Pinpoint the cell where the given text exists, returning its [X, Y] midpoint coordinate. 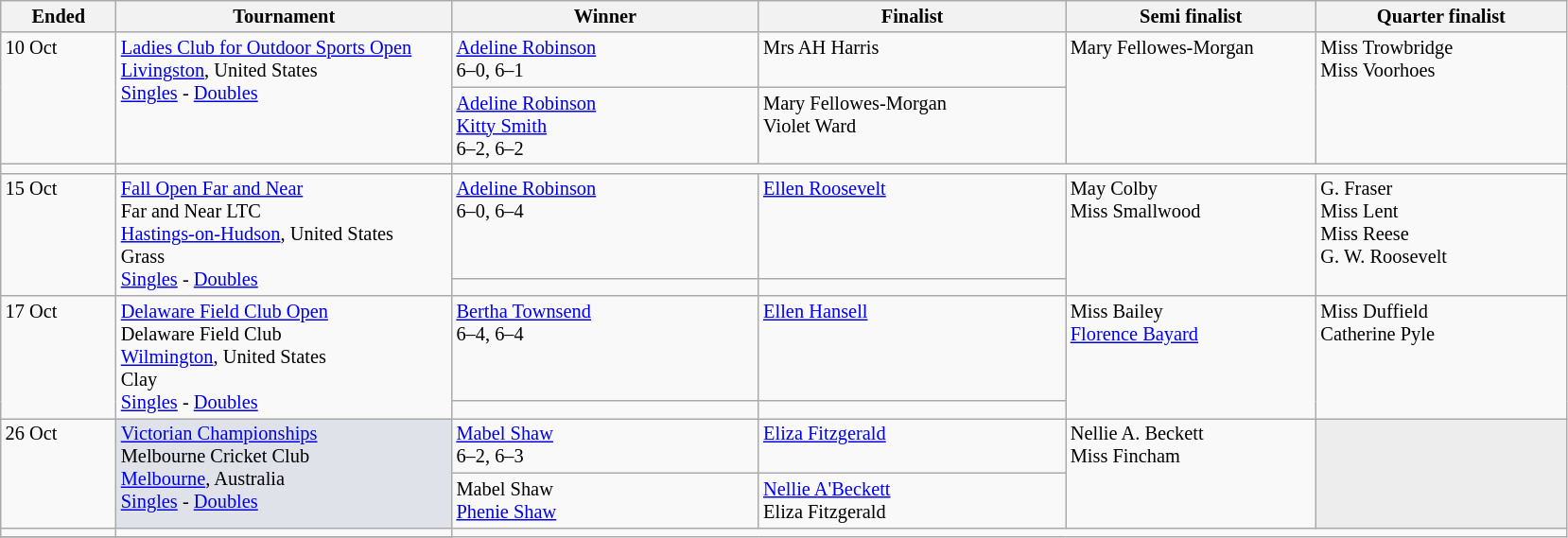
Adeline Robinson Kitty Smith6–2, 6–2 [605, 126]
Adeline Robinson6–0, 6–1 [605, 60]
Ellen Roosevelt [912, 225]
Mabel Shaw Phenie Shaw [605, 500]
Winner [605, 16]
Quarter finalist [1441, 16]
Mary Fellowes-Morgan Violet Ward [912, 126]
Ellen Hansell [912, 348]
Mary Fellowes-Morgan [1192, 98]
Miss Duffield Catherine Pyle [1441, 357]
17 Oct [59, 357]
Nellie A. Beckett Miss Fincham [1192, 473]
Adeline Robinson6–0, 6–4 [605, 225]
G. Fraser Miss Lent Miss Reese G. W. Roosevelt [1441, 234]
26 Oct [59, 473]
10 Oct [59, 98]
Fall Open Far and NearFar and Near LTCHastings-on-Hudson, United StatesGrassSingles - Doubles [284, 234]
Ladies Club for Outdoor Sports OpenLivingston, United StatesSingles - Doubles [284, 98]
Miss Trowbridge Miss Voorhoes [1441, 98]
Semi finalist [1192, 16]
Nellie A'Beckett Eliza Fitzgerald [912, 500]
Eliza Fitzgerald [912, 445]
Bertha Townsend6–4, 6–4 [605, 348]
15 Oct [59, 234]
Finalist [912, 16]
Victorian ChampionshipsMelbourne Cricket ClubMelbourne, AustraliaSingles - Doubles [284, 473]
May Colby Miss Smallwood [1192, 234]
Delaware Field Club OpenDelaware Field ClubWilmington, United StatesClaySingles - Doubles [284, 357]
Mabel Shaw6–2, 6–3 [605, 445]
Mrs AH Harris [912, 60]
Ended [59, 16]
Miss Bailey Florence Bayard [1192, 357]
Tournament [284, 16]
